Return (x, y) of the center of cell containing provided text 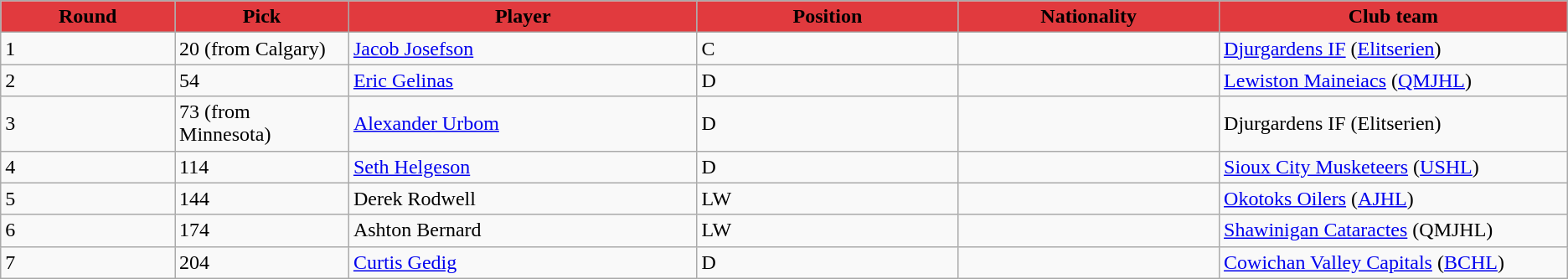
Lewiston Maineiacs (QMJHL) (1394, 80)
Alexander Urbom (523, 124)
Derek Rodwell (523, 199)
Shawinigan Cataractes (QMJHL) (1394, 230)
4 (88, 167)
2 (88, 80)
204 (262, 262)
Position (828, 17)
174 (262, 230)
Sioux City Musketeers (USHL) (1394, 167)
Pick (262, 17)
Ashton Bernard (523, 230)
6 (88, 230)
3 (88, 124)
114 (262, 167)
5 (88, 199)
1 (88, 49)
Seth Helgeson (523, 167)
Okotoks Oilers (AJHL) (1394, 199)
Cowichan Valley Capitals (BCHL) (1394, 262)
C (828, 49)
20 (from Calgary) (262, 49)
Club team (1394, 17)
Player (523, 17)
Eric Gelinas (523, 80)
54 (262, 80)
73 (from Minnesota) (262, 124)
144 (262, 199)
Nationality (1089, 17)
Curtis Gedig (523, 262)
7 (88, 262)
Round (88, 17)
Jacob Josefson (523, 49)
